Locate the cell with the specified text and output its (X, Y) center coordinate. 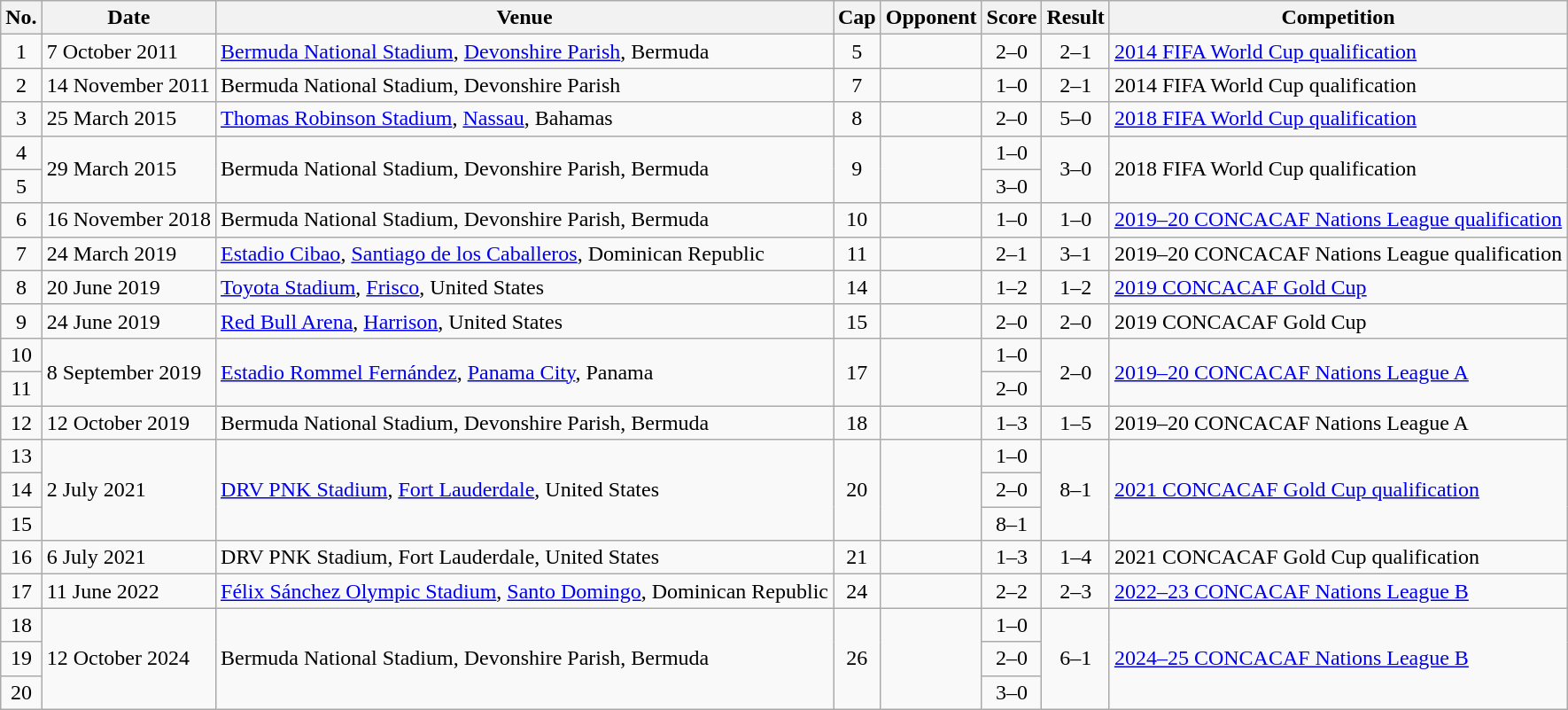
No. (21, 18)
Competition (1338, 18)
Opponent (931, 18)
2–2 (1012, 591)
Félix Sánchez Olympic Stadium, Santo Domingo, Dominican Republic (524, 591)
19 (21, 659)
Venue (524, 18)
2 July 2021 (128, 490)
14 November 2011 (128, 85)
8 September 2019 (128, 371)
6–1 (1075, 659)
6 (21, 220)
2–3 (1075, 591)
26 (857, 659)
11 June 2022 (128, 591)
Estadio Rommel Fernández, Panama City, Panama (524, 371)
Red Bull Arena, Harrison, United States (524, 321)
13 (21, 456)
7 October 2011 (128, 51)
12 October 2024 (128, 659)
1 (21, 51)
29 March 2015 (128, 169)
6 July 2021 (128, 558)
Thomas Robinson Stadium, Nassau, Bahamas (524, 119)
Result (1075, 18)
24 March 2019 (128, 254)
3 (21, 119)
16 (21, 558)
5–0 (1075, 119)
Date (128, 18)
16 November 2018 (128, 220)
2024–25 CONCACAF Nations League B (1338, 659)
24 June 2019 (128, 321)
24 (857, 591)
Score (1012, 18)
1–4 (1075, 558)
4 (21, 152)
Cap (857, 18)
2 (21, 85)
12 (21, 423)
Bermuda National Stadium, Devonshire Parish (524, 85)
25 March 2015 (128, 119)
12 October 2019 (128, 423)
2022–23 CONCACAF Nations League B (1338, 591)
1–5 (1075, 423)
3–1 (1075, 254)
Toyota Stadium, Frisco, United States (524, 287)
20 June 2019 (128, 287)
21 (857, 558)
Estadio Cibao, Santiago de los Caballeros, Dominican Republic (524, 254)
